Capture the cell that displays the provided text and extract its [X, Y] central coordinate. 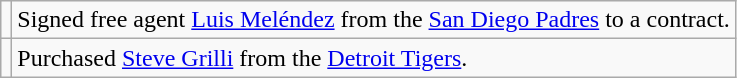
Purchased Steve Grilli from the Detroit Tigers. [374, 58]
Signed free agent Luis Meléndez from the San Diego Padres to a contract. [374, 20]
